Detect which cell encompasses the target text, then output its (X, Y) center coordinate. 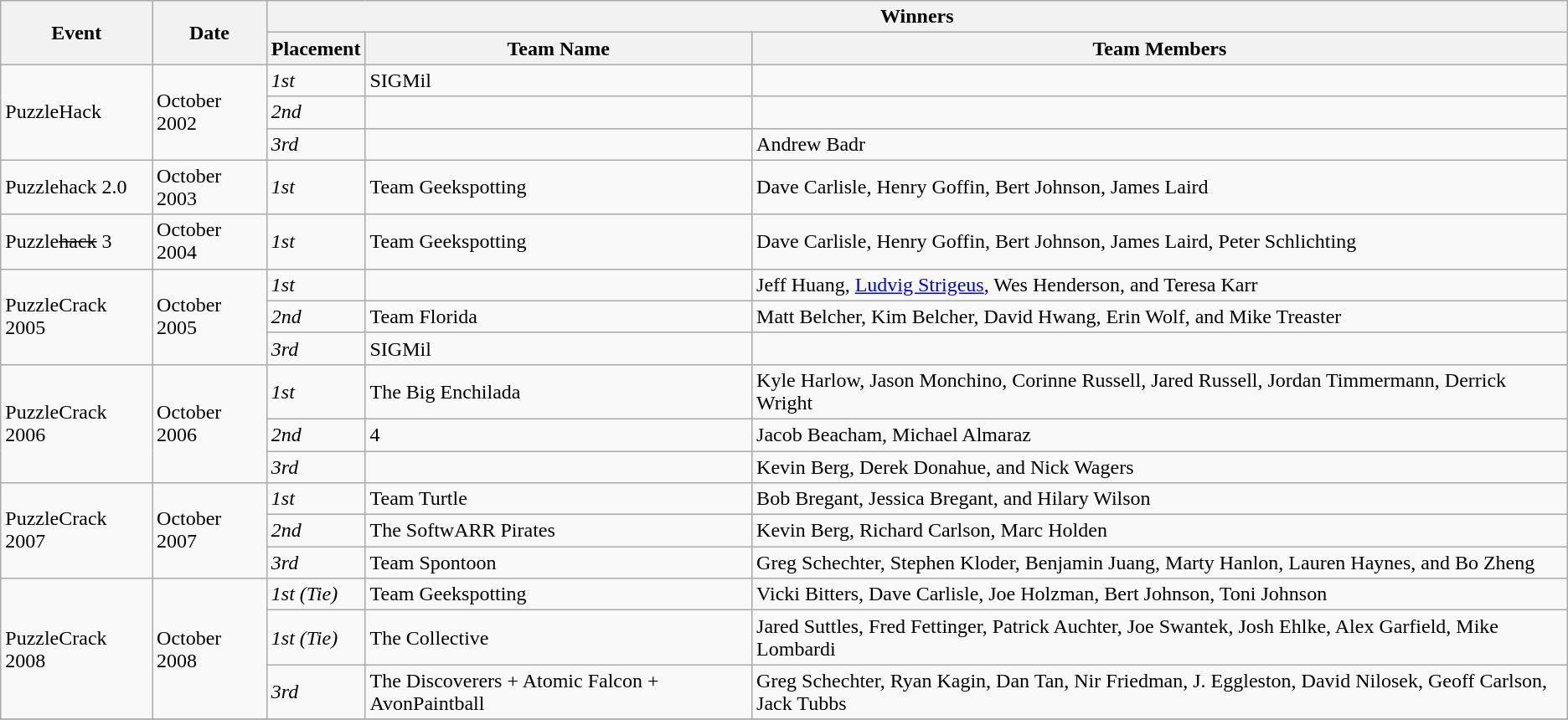
Greg Schechter, Ryan Kagin, Dan Tan, Nir Friedman, J. Eggleston, David Nilosek, Geoff Carlson, Jack Tubbs (1160, 692)
PuzzleCrack 2008 (77, 649)
The Discoverers + Atomic Falcon + AvonPaintball (559, 692)
Vicki Bitters, Dave Carlisle, Joe Holzman, Bert Johnson, Toni Johnson (1160, 594)
Puzzlehack 3 (77, 241)
Winners (916, 17)
Placement (316, 49)
October 2007 (209, 531)
Kevin Berg, Derek Donahue, and Nick Wagers (1160, 466)
October 2003 (209, 188)
Event (77, 33)
Team Members (1160, 49)
Kyle Harlow, Jason Monchino, Corinne Russell, Jared Russell, Jordan Timmermann, Derrick Wright (1160, 392)
Team Florida (559, 316)
October 2005 (209, 316)
Jacob Beacham, Michael Almaraz (1160, 435)
The SoftwARR Pirates (559, 531)
Team Name (559, 49)
October 2006 (209, 424)
Bob Bregant, Jessica Bregant, and Hilary Wilson (1160, 499)
October 2004 (209, 241)
Date (209, 33)
Matt Belcher, Kim Belcher, David Hwang, Erin Wolf, and Mike Treaster (1160, 316)
PuzzleHack (77, 112)
Jeff Huang, Ludvig Strigeus, Wes Henderson, and Teresa Karr (1160, 285)
Dave Carlisle, Henry Goffin, Bert Johnson, James Laird (1160, 188)
PuzzleCrack 2007 (77, 531)
PuzzleCrack 2006 (77, 424)
Greg Schechter, Stephen Kloder, Benjamin Juang, Marty Hanlon, Lauren Haynes, and Bo Zheng (1160, 563)
October 2008 (209, 649)
Kevin Berg, Richard Carlson, Marc Holden (1160, 531)
Andrew Badr (1160, 144)
Jared Suttles, Fred Fettinger, Patrick Auchter, Joe Swantek, Josh Ehlke, Alex Garfield, Mike Lombardi (1160, 638)
4 (559, 435)
Dave Carlisle, Henry Goffin, Bert Johnson, James Laird, Peter Schlichting (1160, 241)
October 2002 (209, 112)
The Big Enchilada (559, 392)
Team Turtle (559, 499)
PuzzleCrack 2005 (77, 316)
Puzzlehack 2.0 (77, 188)
Team Spontoon (559, 563)
The Collective (559, 638)
